Pinpoint the cell where the given text exists, returning its [x, y] midpoint coordinate. 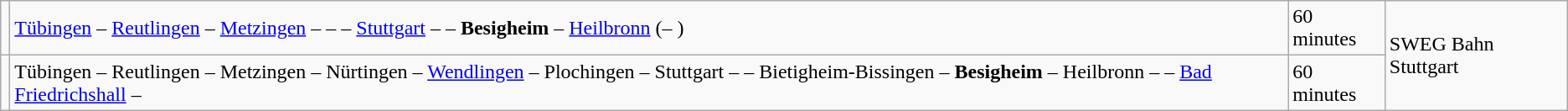
SWEG Bahn Stuttgart [1476, 55]
Tübingen – Reutlingen – Metzingen – – – Stuttgart – – Besigheim – Heilbronn (– ) [649, 29]
